Provide the [x, y] coordinate of the cell's center where the given text is located.  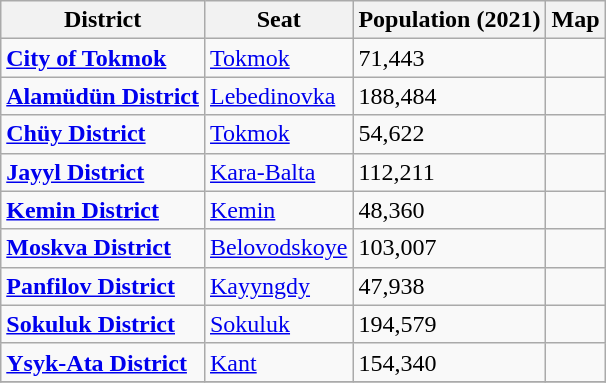
154,340 [450, 362]
Ysyk-Ata District [103, 362]
47,938 [450, 286]
112,211 [450, 172]
Alamüdün District [103, 96]
Kemin [278, 210]
Kara-Balta [278, 172]
Sokuluk [278, 324]
Seat [278, 20]
Belovodskoye [278, 248]
Jayyl District [103, 172]
Map [576, 20]
City of Tokmok [103, 58]
103,007 [450, 248]
Chüy District [103, 134]
Population (2021) [450, 20]
194,579 [450, 324]
54,622 [450, 134]
Kemin District [103, 210]
Lebedinovka [278, 96]
Panfilov District [103, 286]
48,360 [450, 210]
Sokuluk District [103, 324]
Kayyngdy [278, 286]
Moskva District [103, 248]
Kant [278, 362]
188,484 [450, 96]
District [103, 20]
71,443 [450, 58]
